Provide the [x, y] coordinate of the cell's center where the given text is located.  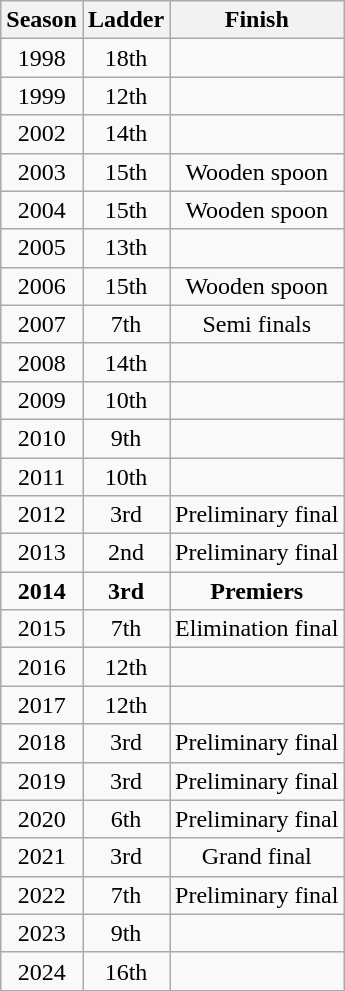
2010 [42, 438]
1998 [42, 58]
2022 [42, 895]
2003 [42, 172]
2015 [42, 629]
Elimination final [257, 629]
2012 [42, 515]
Semi finals [257, 324]
2018 [42, 743]
13th [126, 248]
2014 [42, 591]
Grand final [257, 857]
2005 [42, 248]
2011 [42, 477]
1999 [42, 96]
Premiers [257, 591]
2006 [42, 286]
18th [126, 58]
2017 [42, 705]
2nd [126, 553]
2020 [42, 819]
2009 [42, 400]
16th [126, 971]
Season [42, 20]
2019 [42, 781]
2021 [42, 857]
2023 [42, 933]
Finish [257, 20]
2002 [42, 134]
2016 [42, 667]
2004 [42, 210]
2013 [42, 553]
6th [126, 819]
2007 [42, 324]
Ladder [126, 20]
2008 [42, 362]
2024 [42, 971]
